For the text-containing cell, return its midpoint in [X, Y] coordinate format. 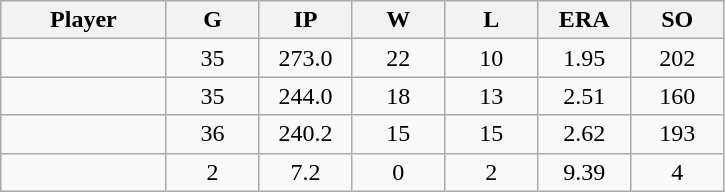
2.62 [584, 134]
ERA [584, 20]
273.0 [306, 58]
22 [398, 58]
IP [306, 20]
36 [212, 134]
W [398, 20]
13 [492, 96]
160 [678, 96]
Player [84, 20]
L [492, 20]
7.2 [306, 172]
193 [678, 134]
240.2 [306, 134]
G [212, 20]
18 [398, 96]
4 [678, 172]
SO [678, 20]
1.95 [584, 58]
10 [492, 58]
2.51 [584, 96]
244.0 [306, 96]
202 [678, 58]
9.39 [584, 172]
0 [398, 172]
